Search for the cell housing the specified text and yield its [x, y] center coordinate. 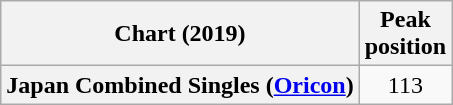
113 [405, 85]
Peakposition [405, 34]
Japan Combined Singles (Oricon) [180, 85]
Chart (2019) [180, 34]
